Capture the cell that displays the provided text and extract its (X, Y) central coordinate. 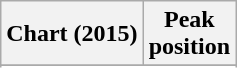
Peakposition (189, 34)
Chart (2015) (72, 34)
